Pinpoint the cell where the given text exists, returning its [x, y] midpoint coordinate. 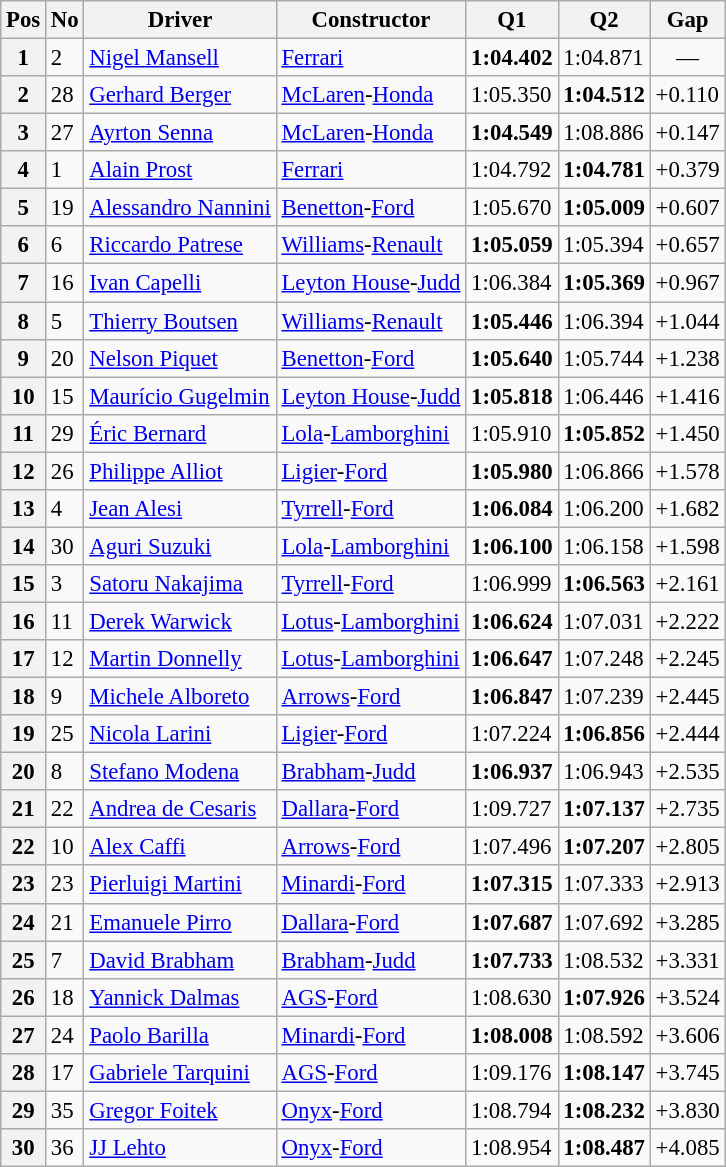
+2.805 [688, 847]
1:05.640 [512, 358]
1:08.630 [512, 997]
1:04.871 [604, 58]
1:06.384 [512, 283]
1:04.549 [512, 133]
+0.147 [688, 133]
+2.444 [688, 734]
14 [24, 546]
+4.085 [688, 1148]
Philippe Alliot [180, 471]
1:06.847 [512, 697]
+0.967 [688, 283]
1:07.333 [604, 885]
Aguri Suzuki [180, 546]
Ivan Capelli [180, 283]
Q2 [604, 20]
1:05.744 [604, 358]
1:06.624 [512, 621]
+2.445 [688, 697]
1:06.158 [604, 546]
1:08.147 [604, 1073]
+2.245 [688, 659]
1:06.394 [604, 321]
Alain Prost [180, 170]
+3.331 [688, 960]
+0.607 [688, 208]
Jean Alesi [180, 509]
1:06.937 [512, 772]
1:04.402 [512, 58]
+1.044 [688, 321]
1:06.100 [512, 546]
1:04.512 [604, 95]
1:05.369 [604, 283]
Nicola Larini [180, 734]
1:05.446 [512, 321]
Nigel Mansell [180, 58]
1:05.350 [512, 95]
1:07.224 [512, 734]
+1.238 [688, 358]
+0.379 [688, 170]
+0.110 [688, 95]
1:06.084 [512, 509]
+3.830 [688, 1110]
1:06.446 [604, 396]
Q1 [512, 20]
Éric Bernard [180, 433]
1:06.563 [604, 584]
Pierluigi Martini [180, 885]
1:07.248 [604, 659]
1:05.009 [604, 208]
Andrea de Cesaris [180, 809]
1:07.926 [604, 997]
1:08.232 [604, 1110]
+3.524 [688, 997]
1:08.008 [512, 1035]
1:05.818 [512, 396]
1:06.999 [512, 584]
Derek Warwick [180, 621]
Thierry Boutsen [180, 321]
Driver [180, 20]
1:05.670 [512, 208]
+1.598 [688, 546]
1:06.856 [604, 734]
1:08.592 [604, 1035]
1:05.059 [512, 245]
1:07.207 [604, 847]
35 [65, 1110]
1:07.733 [512, 960]
1:06.647 [512, 659]
1:07.692 [604, 922]
Alex Caffi [180, 847]
1:07.496 [512, 847]
Gregor Foitek [180, 1110]
+2.913 [688, 885]
1:09.727 [512, 809]
36 [65, 1148]
1:06.200 [604, 509]
1:07.315 [512, 885]
Satoru Nakajima [180, 584]
Martin Donnelly [180, 659]
1:08.532 [604, 960]
Michele Alboreto [180, 697]
+2.735 [688, 809]
1:07.239 [604, 697]
+0.657 [688, 245]
1:05.852 [604, 433]
David Brabham [180, 960]
— [688, 58]
Riccardo Patrese [180, 245]
+2.222 [688, 621]
JJ Lehto [180, 1148]
1:06.866 [604, 471]
+1.682 [688, 509]
1:07.687 [512, 922]
1:04.792 [512, 170]
+1.450 [688, 433]
+1.416 [688, 396]
+1.578 [688, 471]
Paolo Barilla [180, 1035]
Pos [24, 20]
Nelson Piquet [180, 358]
Alessandro Nannini [180, 208]
1:08.954 [512, 1148]
+3.745 [688, 1073]
+3.285 [688, 922]
+2.161 [688, 584]
1:05.910 [512, 433]
1:05.394 [604, 245]
1:04.781 [604, 170]
Gerhard Berger [180, 95]
1:07.031 [604, 621]
Emanuele Pirro [180, 922]
Gabriele Tarquini [180, 1073]
No [65, 20]
13 [24, 509]
1:08.487 [604, 1148]
1:06.943 [604, 772]
Yannick Dalmas [180, 997]
1:09.176 [512, 1073]
+2.535 [688, 772]
Maurício Gugelmin [180, 396]
Gap [688, 20]
Stefano Modena [180, 772]
+3.606 [688, 1035]
Ayrton Senna [180, 133]
1:05.980 [512, 471]
1:07.137 [604, 809]
1:08.794 [512, 1110]
1:08.886 [604, 133]
Constructor [371, 20]
